Return (X, Y) of the center of cell containing provided text 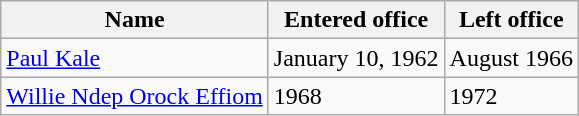
Name (135, 20)
1968 (356, 96)
August 1966 (511, 58)
January 10, 1962 (356, 58)
Entered office (356, 20)
Willie Ndep Orock Effiom (135, 96)
Left office (511, 20)
1972 (511, 96)
Paul Kale (135, 58)
